Find where the given text appears and provide that cell's center as (x, y) coordinate. 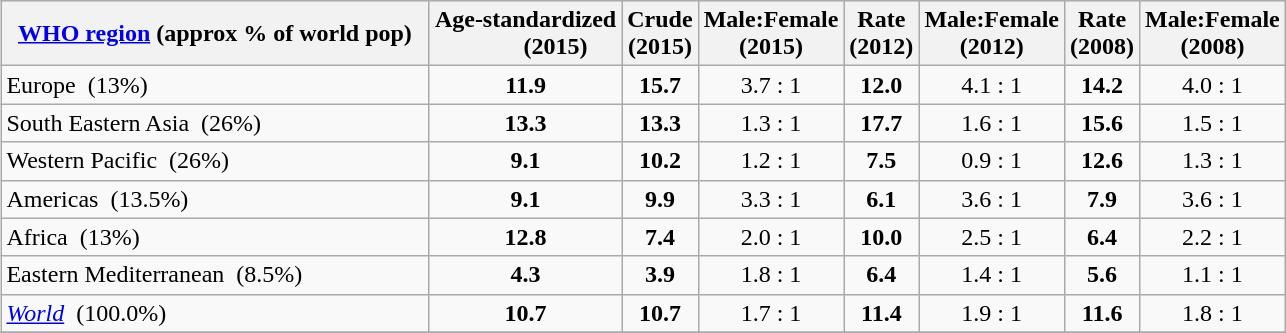
7.9 (1102, 199)
15.6 (1102, 123)
10.2 (660, 161)
South Eastern Asia (26%) (215, 123)
2.2 : 1 (1213, 237)
7.5 (882, 161)
Europe (13%) (215, 85)
1.9 : 1 (992, 313)
6.1 (882, 199)
5.6 (1102, 275)
WHO region (approx % of world pop) (215, 34)
1.7 : 1 (771, 313)
1.2 : 1 (771, 161)
Male:Female(2012) (992, 34)
11.6 (1102, 313)
3.3 : 1 (771, 199)
3.9 (660, 275)
11.9 (525, 85)
3.7 : 1 (771, 85)
7.4 (660, 237)
Crude(2015) (660, 34)
0.9 : 1 (992, 161)
Eastern Mediterranean (8.5%) (215, 275)
Western Pacific (26%) (215, 161)
4.0 : 1 (1213, 85)
12.8 (525, 237)
1.1 : 1 (1213, 275)
10.0 (882, 237)
Americas (13.5%) (215, 199)
Africa (13%) (215, 237)
Male:Female(2015) (771, 34)
17.7 (882, 123)
4.3 (525, 275)
1.5 : 1 (1213, 123)
Age-standardized (2015) (525, 34)
World (100.0%) (215, 313)
Rate(2008) (1102, 34)
2.5 : 1 (992, 237)
Male:Female(2008) (1213, 34)
15.7 (660, 85)
9.9 (660, 199)
2.0 : 1 (771, 237)
Rate(2012) (882, 34)
4.1 : 1 (992, 85)
12.0 (882, 85)
11.4 (882, 313)
12.6 (1102, 161)
14.2 (1102, 85)
1.6 : 1 (992, 123)
1.4 : 1 (992, 275)
